For the text-containing cell, return its midpoint in (X, Y) coordinate format. 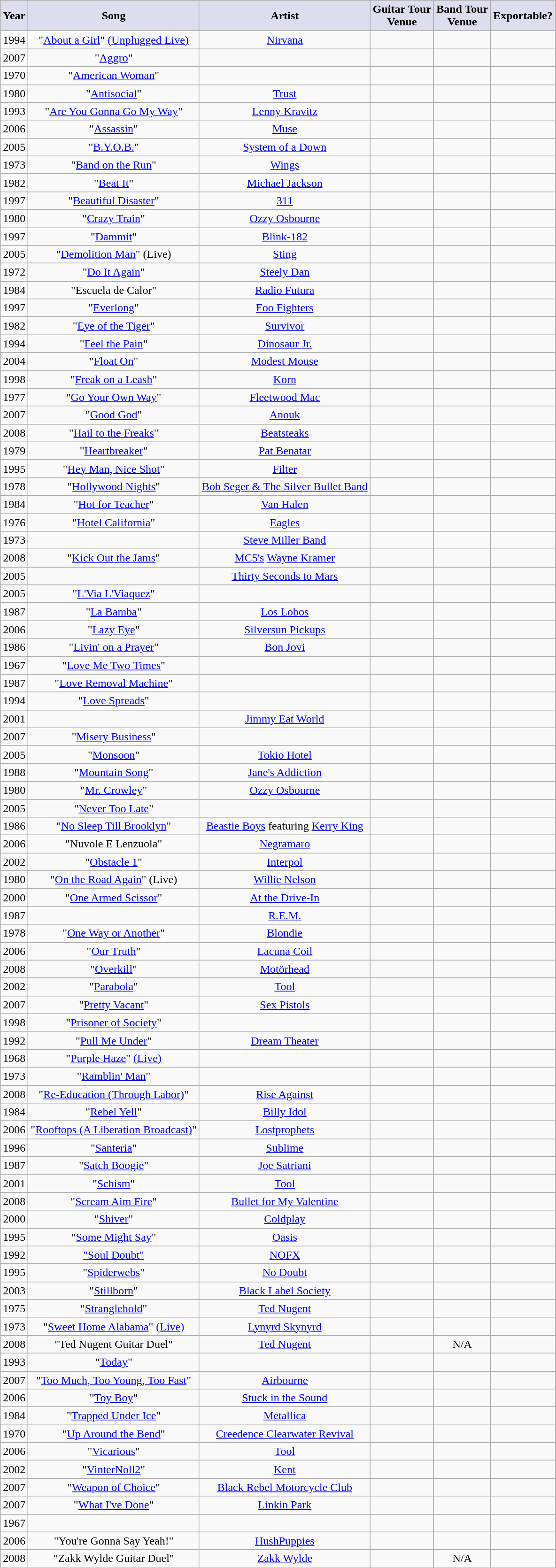
"Weapon of Choice" (114, 1487)
Anouk (285, 415)
"Soul Doubt" (114, 1255)
"Obstacle 1" (114, 862)
"Our Truth" (114, 951)
Fleetwood Mac (285, 397)
"Some Might Say" (114, 1237)
"About a Girl" (Unplugged Live) (114, 40)
"Sweet Home Alabama" (Live) (114, 1326)
1979 (14, 451)
"Escuela de Calor" (114, 290)
MC5's Wayne Kramer (285, 558)
2003 (14, 1291)
"Stillborn" (114, 1291)
"Monsoon" (114, 754)
"Shiver" (114, 1219)
1972 (14, 272)
"L'Via L'Viaquez" (114, 594)
Sublime (285, 1148)
"Hey Man, Nice Shot" (114, 469)
"Mr. Crowley" (114, 790)
"Love Me Two Times" (114, 665)
"La Bamba" (114, 612)
Silversun Pickups (285, 630)
"Satch Boogie" (114, 1166)
"Love Removal Machine" (114, 683)
Dinosaur Jr. (285, 344)
"Heartbreaker" (114, 451)
Bullet for My Valentine (285, 1201)
Bob Seger & The Silver Bullet Band (285, 486)
"Too Much, Too Young, Too Fast" (114, 1380)
"Aggro" (114, 58)
Sting (285, 254)
"Hail to the Freaks" (114, 433)
1988 (14, 772)
Thirty Seconds to Mars (285, 576)
Tokio Hotel (285, 754)
"American Woman" (114, 76)
Korn (285, 379)
"Float On" (114, 361)
"Zakk Wylde Guitar Duel" (114, 1559)
"Parabola" (114, 987)
"Up Around the Bend" (114, 1434)
Rise Against (285, 1094)
"Scream Aim Fire" (114, 1201)
Exportable? (523, 16)
Dream Theater (285, 1040)
Eagles (285, 523)
"Ted Nugent Guitar Duel" (114, 1344)
"Pull Me Under" (114, 1040)
Airbourne (285, 1380)
Joe Satriani (285, 1166)
"Eye of the Tiger" (114, 326)
1975 (14, 1308)
"VinterNoll2" (114, 1469)
Band TourVenue (462, 16)
"Pretty Vacant" (114, 1005)
"Overkill" (114, 969)
"Prisoner of Society" (114, 1022)
"Everlong" (114, 308)
"Antisocial" (114, 93)
"Demolition Man" (Live) (114, 254)
Trust (285, 93)
Foo Fighters (285, 308)
Creedence Clearwater Revival (285, 1434)
Coldplay (285, 1219)
"Misery Business" (114, 737)
"Never Too Late" (114, 808)
1968 (14, 1058)
Filter (285, 469)
System of a Down (285, 147)
Lenny Kravitz (285, 111)
Lynyrd Skynyrd (285, 1326)
"Today" (114, 1362)
Beastie Boys featuring Kerry King (285, 826)
"Good God" (114, 415)
Black Label Society (285, 1291)
"Lazy Eye" (114, 630)
"Spiderwebs" (114, 1273)
"Dammit" (114, 236)
"Ramblin' Man" (114, 1076)
"Kick Out the Jams" (114, 558)
311 (285, 200)
Modest Mouse (285, 361)
"Schism" (114, 1184)
Pat Benatar (285, 451)
Zakk Wylde (285, 1559)
"Band on the Run" (114, 165)
HushPuppies (285, 1541)
Steely Dan (285, 272)
Stuck in the Sound (285, 1398)
Michael Jackson (285, 183)
"Toy Boy" (114, 1398)
Wings (285, 165)
"Trapped Under Ice" (114, 1416)
"One Armed Scissor" (114, 898)
"Love Spreads" (114, 701)
"B.Y.O.B." (114, 147)
"Livin' on a Prayer" (114, 647)
Bon Jovi (285, 647)
Sex Pistols (285, 1005)
Steve Miller Band (285, 540)
"Hot for Teacher" (114, 504)
Oasis (285, 1237)
Interpol (285, 862)
"Go Your Own Way" (114, 397)
"Re-Education (Through Labor)" (114, 1094)
Lostprophets (285, 1130)
Nirvana (285, 40)
Black Rebel Motorcycle Club (285, 1487)
Lacuna Coil (285, 951)
1996 (14, 1148)
Guitar TourVenue (402, 16)
Jimmy Eat World (285, 719)
"Santeria" (114, 1148)
Los Lobos (285, 612)
"You're Gonna Say Yeah!" (114, 1541)
"Assassin" (114, 129)
R.E.M. (285, 915)
Song (114, 16)
"Do It Again" (114, 272)
No Doubt (285, 1273)
2004 (14, 361)
Metallica (285, 1416)
Jane's Addiction (285, 772)
"Beat It" (114, 183)
"Stranglehold" (114, 1308)
Billy Idol (285, 1112)
"Feel the Pain" (114, 344)
Artist (285, 16)
"Hotel California" (114, 523)
"Vicarious" (114, 1452)
"Crazy Train" (114, 218)
1976 (14, 523)
"Purple Haze" (Live) (114, 1058)
Radio Futura (285, 290)
"No Sleep Till Brooklyn" (114, 826)
"Are You Gonna Go My Way" (114, 111)
"Mountain Song" (114, 772)
Beatsteaks (285, 433)
"Nuvole E Lenzuola" (114, 844)
Survivor (285, 326)
Muse (285, 129)
Motörhead (285, 969)
Van Halen (285, 504)
NOFX (285, 1255)
Negramaro (285, 844)
1977 (14, 397)
"One Way or Another" (114, 933)
At the Drive-In (285, 898)
"Beautiful Disaster" (114, 200)
"Rebel Yell" (114, 1112)
Kent (285, 1469)
Linkin Park (285, 1505)
Blondie (285, 933)
"Freak on a Leash" (114, 379)
"On the Road Again" (Live) (114, 880)
"What I've Done" (114, 1505)
"Rooftops (A Liberation Broadcast)" (114, 1130)
Willie Nelson (285, 880)
"Hollywood Nights" (114, 486)
Blink-182 (285, 236)
Year (14, 16)
